Scan for the cell matching the given text and deliver its (x, y) coordinate at center. 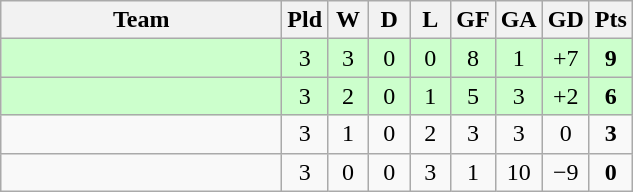
10 (518, 172)
−9 (566, 172)
W (348, 20)
8 (473, 58)
Pts (610, 20)
GA (518, 20)
D (390, 20)
GF (473, 20)
Team (142, 20)
GD (566, 20)
9 (610, 58)
Pld (305, 20)
5 (473, 96)
6 (610, 96)
+2 (566, 96)
L (430, 20)
+7 (566, 58)
